Return [X, Y] of the center of cell containing provided text 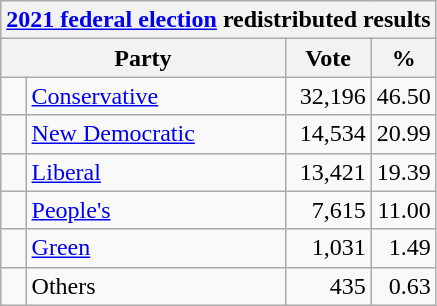
New Democratic [156, 134]
Conservative [156, 96]
1,031 [328, 248]
14,534 [328, 134]
11.00 [404, 210]
32,196 [328, 96]
Others [156, 286]
People's [156, 210]
13,421 [328, 172]
Liberal [156, 172]
% [404, 58]
0.63 [404, 286]
20.99 [404, 134]
Vote [328, 58]
7,615 [328, 210]
435 [328, 286]
19.39 [404, 172]
46.50 [404, 96]
2021 federal election redistributed results [218, 20]
Green [156, 248]
Party [143, 58]
1.49 [404, 248]
